Identify which cell holds the provided text, then report its (X, Y) central coordinate. 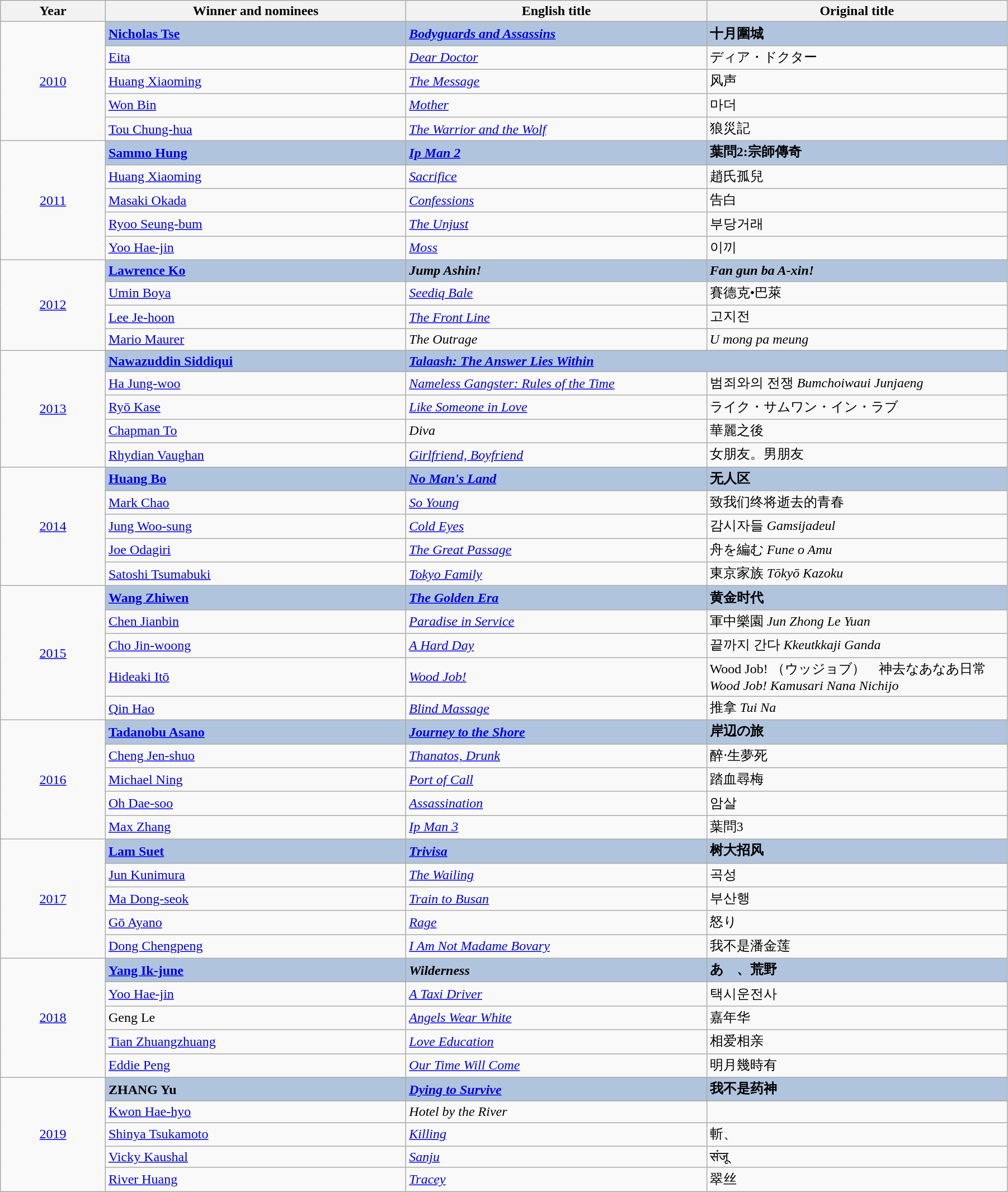
Sammo Hung (255, 153)
Angels Wear White (556, 1017)
Tracey (556, 1180)
2016 (53, 780)
Qin Hao (255, 708)
Vicky Kaushal (255, 1157)
2019 (53, 1134)
No Man's Land (556, 479)
2018 (53, 1017)
我不是潘金莲 (857, 947)
賽德克•巴萊 (857, 293)
2011 (53, 200)
범죄와의 전쟁 Bumchoiwaui Junjaeng (857, 384)
Year (53, 11)
斬、 (857, 1135)
Ip Man 2 (556, 153)
2013 (53, 409)
Masaki Okada (255, 200)
Ryoo Seung-bum (255, 224)
Port of Call (556, 780)
踏血尋梅 (857, 780)
A Taxi Driver (556, 994)
Our Time Will Come (556, 1066)
女朋友。男朋友 (857, 454)
Ha Jung-woo (255, 384)
A Hard Day (556, 646)
Ip Man 3 (556, 827)
葉問3 (857, 827)
Killing (556, 1135)
Geng Le (255, 1017)
곡성 (857, 875)
Oh Dae-soo (255, 804)
翠丝 (857, 1180)
ディア・ドクター (857, 57)
趙氏孤兒 (857, 177)
부당거래 (857, 224)
Moss (556, 248)
Eita (255, 57)
Original title (857, 11)
암살 (857, 804)
I Am Not Madame Bovary (556, 947)
2010 (53, 82)
我不是药神 (857, 1089)
The Outrage (556, 340)
택시운전사 (857, 994)
告白 (857, 200)
Jun Kunimura (255, 875)
2012 (53, 304)
Mark Chao (255, 503)
The Unjust (556, 224)
Chen Jianbin (255, 621)
Dong Chengpeng (255, 947)
Talaash: The Answer Lies Within (707, 361)
致我们终将逝去的青春 (857, 503)
Tou Chung-hua (255, 129)
Hideaki Itō (255, 677)
Girlfriend, Boyfriend (556, 454)
마더 (857, 105)
Tian Zhuangzhuang (255, 1042)
Shinya Tsukamoto (255, 1135)
English title (556, 11)
Rage (556, 922)
Chapman To (255, 431)
Rhydian Vaughan (255, 454)
Dear Doctor (556, 57)
葉問2:宗師傳奇 (857, 153)
River Huang (255, 1180)
明月幾時有 (857, 1066)
Yang Ik-june (255, 970)
2014 (53, 526)
So Young (556, 503)
부산행 (857, 899)
華麗之後 (857, 431)
Jung Woo-sung (255, 526)
十月圍城 (857, 34)
Wilderness (556, 970)
狼災記 (857, 129)
风声 (857, 82)
Diva (556, 431)
Max Zhang (255, 827)
The Golden Era (556, 598)
Nawazuddin Siddiqui (255, 361)
Won Bin (255, 105)
Thanatos, Drunk (556, 755)
Ma Dong-seok (255, 899)
The Message (556, 82)
The Front Line (556, 317)
舟を編む Fune o Amu (857, 551)
Sacrifice (556, 177)
2017 (53, 899)
Journey to the Shore (556, 732)
Like Someone in Love (556, 407)
東京家族 Tōkyō Kazoku (857, 574)
끝까지 간다 Kkeutkkaji Ganda (857, 646)
The Warrior and the Wolf (556, 129)
이끼 (857, 248)
Wood Job! （ウッジョブ） 神去なあなあ日常 Wood Job! Kamusari Nana Nichijo (857, 677)
黄金时代 (857, 598)
Gō Ayano (255, 922)
Michael Ning (255, 780)
Cold Eyes (556, 526)
Satoshi Tsumabuki (255, 574)
Seediq Bale (556, 293)
संजू (857, 1157)
Lawrence Ko (255, 270)
ライク・サムワン・イン・ラブ (857, 407)
无人区 (857, 479)
Winner and nominees (255, 11)
Wang Zhiwen (255, 598)
Umin Boya (255, 293)
Confessions (556, 200)
감시자들 Gamsijadeul (857, 526)
Paradise in Service (556, 621)
醉‧生夢死 (857, 755)
Sanju (556, 1157)
Lam Suet (255, 851)
树大招风 (857, 851)
Wood Job! (556, 677)
Mario Maurer (255, 340)
Love Education (556, 1042)
Mother (556, 105)
Blind Massage (556, 708)
The Great Passage (556, 551)
あゝ、荒野 (857, 970)
軍中樂園 Jun Zhong Le Yuan (857, 621)
Tokyo Family (556, 574)
Eddie Peng (255, 1066)
2015 (53, 653)
Cho Jin-woong (255, 646)
Huang Bo (255, 479)
Tadanobu Asano (255, 732)
相爱相亲 (857, 1042)
Jump Ashin! (556, 270)
推拿 Tui Na (857, 708)
Joe Odagiri (255, 551)
怒り (857, 922)
Dying to Survive (556, 1089)
고지전 (857, 317)
Train to Busan (556, 899)
The Wailing (556, 875)
Hotel by the River (556, 1112)
U mong pa meung (857, 340)
Nicholas Tse (255, 34)
嘉年华 (857, 1017)
岸辺の旅 (857, 732)
ZHANG Yu (255, 1089)
Nameless Gangster: Rules of the Time (556, 384)
Trivisa (556, 851)
Ryō Kase (255, 407)
Fan gun ba A-xin! (857, 270)
Bodyguards and Assassins (556, 34)
Assassination (556, 804)
Cheng Jen-shuo (255, 755)
Kwon Hae-hyo (255, 1112)
Lee Je-hoon (255, 317)
